Return the [x, y] coordinate for the center point of the cell that contains the specified text.  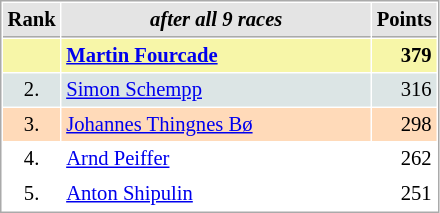
3. [32, 124]
251 [404, 194]
316 [404, 90]
298 [404, 124]
Johannes Thingnes Bø [216, 124]
Anton Shipulin [216, 194]
Points [404, 20]
262 [404, 158]
379 [404, 56]
Martin Fourcade [216, 56]
4. [32, 158]
Arnd Peiffer [216, 158]
2. [32, 90]
Simon Schempp [216, 90]
5. [32, 194]
Rank [32, 20]
after all 9 races [216, 20]
